Output the (x, y) coordinate of the center of the cell containing the given text.  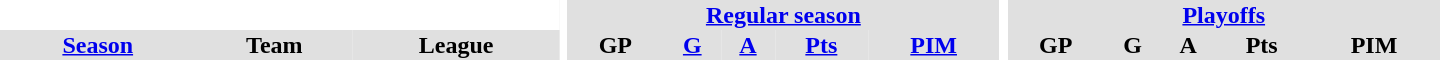
Regular season (783, 15)
Playoffs (1224, 15)
Season (98, 45)
League (456, 45)
Team (274, 45)
